Pinpoint the cell where the given text exists, returning its (x, y) midpoint coordinate. 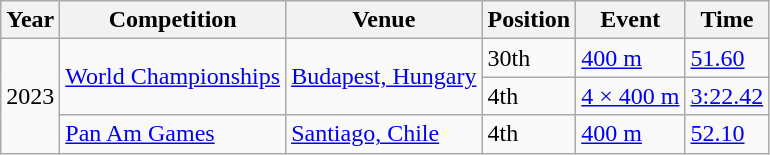
Year (30, 20)
51.60 (727, 58)
Budapest, Hungary (384, 77)
30th (529, 58)
Event (630, 20)
3:22.42 (727, 96)
World Championships (173, 77)
Time (727, 20)
52.10 (727, 134)
2023 (30, 96)
4 × 400 m (630, 96)
Santiago, Chile (384, 134)
Venue (384, 20)
Position (529, 20)
Pan Am Games (173, 134)
Competition (173, 20)
